Locate the cell with the specified text and output its (x, y) center coordinate. 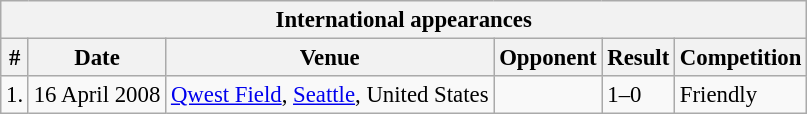
Date (96, 58)
# (15, 58)
Opponent (548, 58)
International appearances (404, 20)
Friendly (741, 95)
Venue (330, 58)
Competition (741, 58)
16 April 2008 (96, 95)
Result (638, 58)
1–0 (638, 95)
1. (15, 95)
Qwest Field, Seattle, United States (330, 95)
